For the text-containing cell, return its midpoint in (x, y) coordinate format. 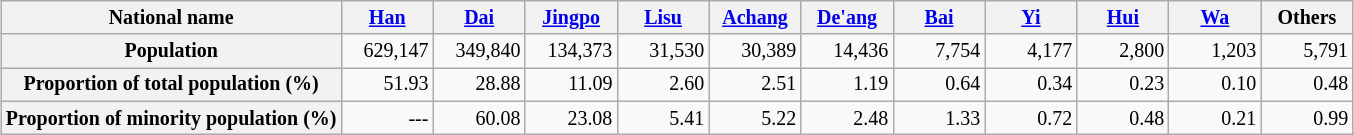
2.48 (847, 118)
2.60 (663, 84)
31,530 (663, 52)
Achang (755, 18)
Proportion of total population (%) (171, 84)
Proportion of minority population (%) (171, 118)
5.22 (755, 118)
0.21 (1215, 118)
Population (171, 52)
Bai (939, 18)
1,203 (1215, 52)
28.88 (479, 84)
Wa (1215, 18)
14,436 (847, 52)
Jingpo (571, 18)
--- (387, 118)
11.09 (571, 84)
60.08 (479, 118)
Lisu (663, 18)
23.08 (571, 118)
De'ang (847, 18)
Han (387, 18)
0.99 (1307, 118)
Others (1307, 18)
0.10 (1215, 84)
4,177 (1031, 52)
1.33 (939, 118)
Yi (1031, 18)
Hui (1123, 18)
National name (171, 18)
1.19 (847, 84)
2.51 (755, 84)
0.34 (1031, 84)
5.41 (663, 118)
5,791 (1307, 52)
7,754 (939, 52)
2,800 (1123, 52)
134,373 (571, 52)
Dai (479, 18)
629,147 (387, 52)
0.72 (1031, 118)
51.93 (387, 84)
0.23 (1123, 84)
30,389 (755, 52)
0.64 (939, 84)
349,840 (479, 52)
